Return [x, y] of the center of cell containing provided text 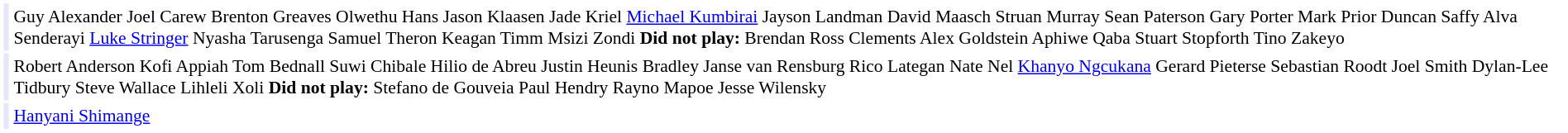
Hanyani Shimange [788, 116]
